Identify which cell holds the provided text, then report its (X, Y) central coordinate. 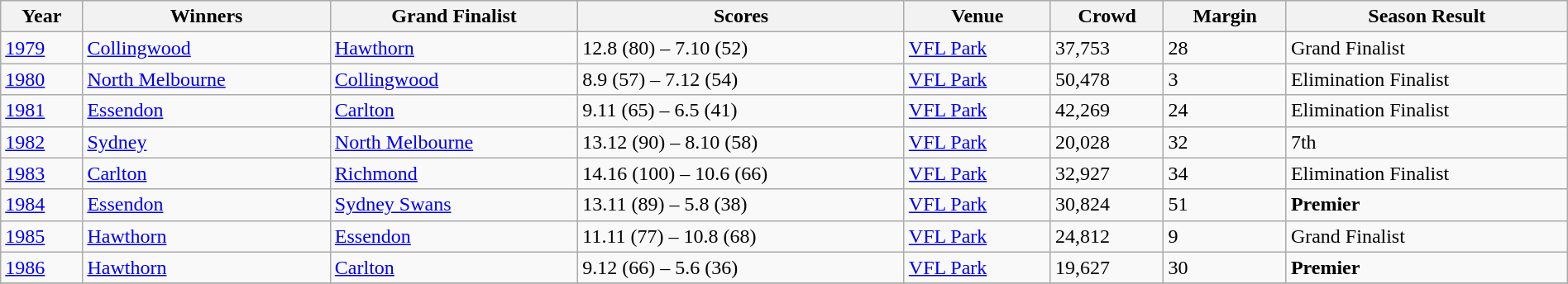
34 (1225, 173)
13.11 (89) – 5.8 (38) (741, 205)
51 (1225, 205)
28 (1225, 48)
37,753 (1107, 48)
1985 (41, 236)
1979 (41, 48)
30 (1225, 267)
1981 (41, 111)
Sydney Swans (453, 205)
19,627 (1107, 267)
13.12 (90) – 8.10 (58) (741, 142)
11.11 (77) – 10.8 (68) (741, 236)
12.8 (80) – 7.10 (52) (741, 48)
1982 (41, 142)
8.9 (57) – 7.12 (54) (741, 79)
Year (41, 17)
20,028 (1107, 142)
9.12 (66) – 5.6 (36) (741, 267)
Margin (1225, 17)
Crowd (1107, 17)
30,824 (1107, 205)
24,812 (1107, 236)
50,478 (1107, 79)
9.11 (65) – 6.5 (41) (741, 111)
1984 (41, 205)
Scores (741, 17)
42,269 (1107, 111)
1986 (41, 267)
7th (1427, 142)
32 (1225, 142)
9 (1225, 236)
3 (1225, 79)
14.16 (100) – 10.6 (66) (741, 173)
Venue (978, 17)
Season Result (1427, 17)
1983 (41, 173)
Sydney (207, 142)
32,927 (1107, 173)
1980 (41, 79)
Richmond (453, 173)
24 (1225, 111)
Winners (207, 17)
